Output the [x, y] coordinate of the center of the cell containing the given text.  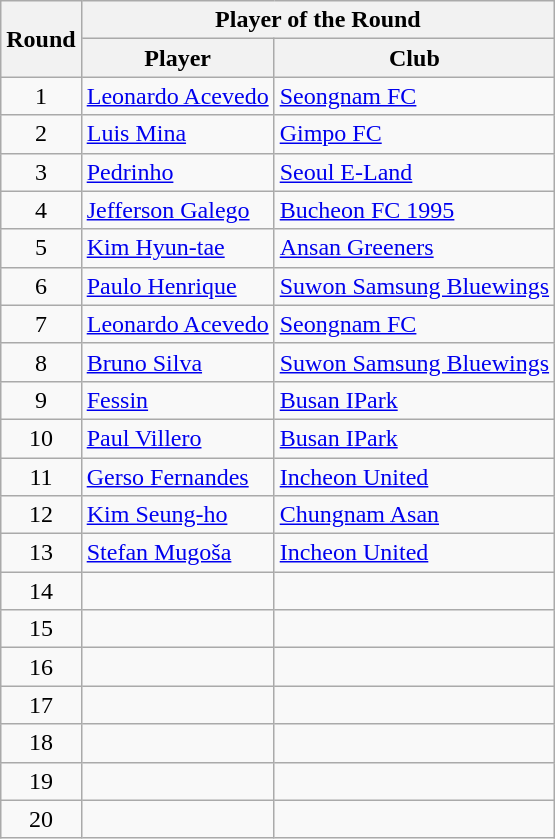
2 [41, 134]
9 [41, 400]
6 [41, 286]
Fessin [178, 400]
12 [41, 515]
3 [41, 172]
Bucheon FC 1995 [414, 210]
14 [41, 591]
Paulo Henrique [178, 286]
10 [41, 438]
Paul Villero [178, 438]
Kim Seung-ho [178, 515]
Bruno Silva [178, 362]
13 [41, 553]
8 [41, 362]
Gimpo FC [414, 134]
Gerso Fernandes [178, 477]
Player [178, 58]
Club [414, 58]
Seoul E-Land [414, 172]
15 [41, 629]
16 [41, 667]
Stefan Mugoša [178, 553]
Jefferson Galego [178, 210]
1 [41, 96]
Player of the Round [318, 20]
Round [41, 39]
Ansan Greeners [414, 248]
17 [41, 705]
Kim Hyun-tae [178, 248]
5 [41, 248]
Pedrinho [178, 172]
19 [41, 781]
7 [41, 324]
18 [41, 743]
4 [41, 210]
Luis Mina [178, 134]
Chungnam Asan [414, 515]
20 [41, 819]
11 [41, 477]
